Find where the given text appears and provide that cell's center as [x, y] coordinate. 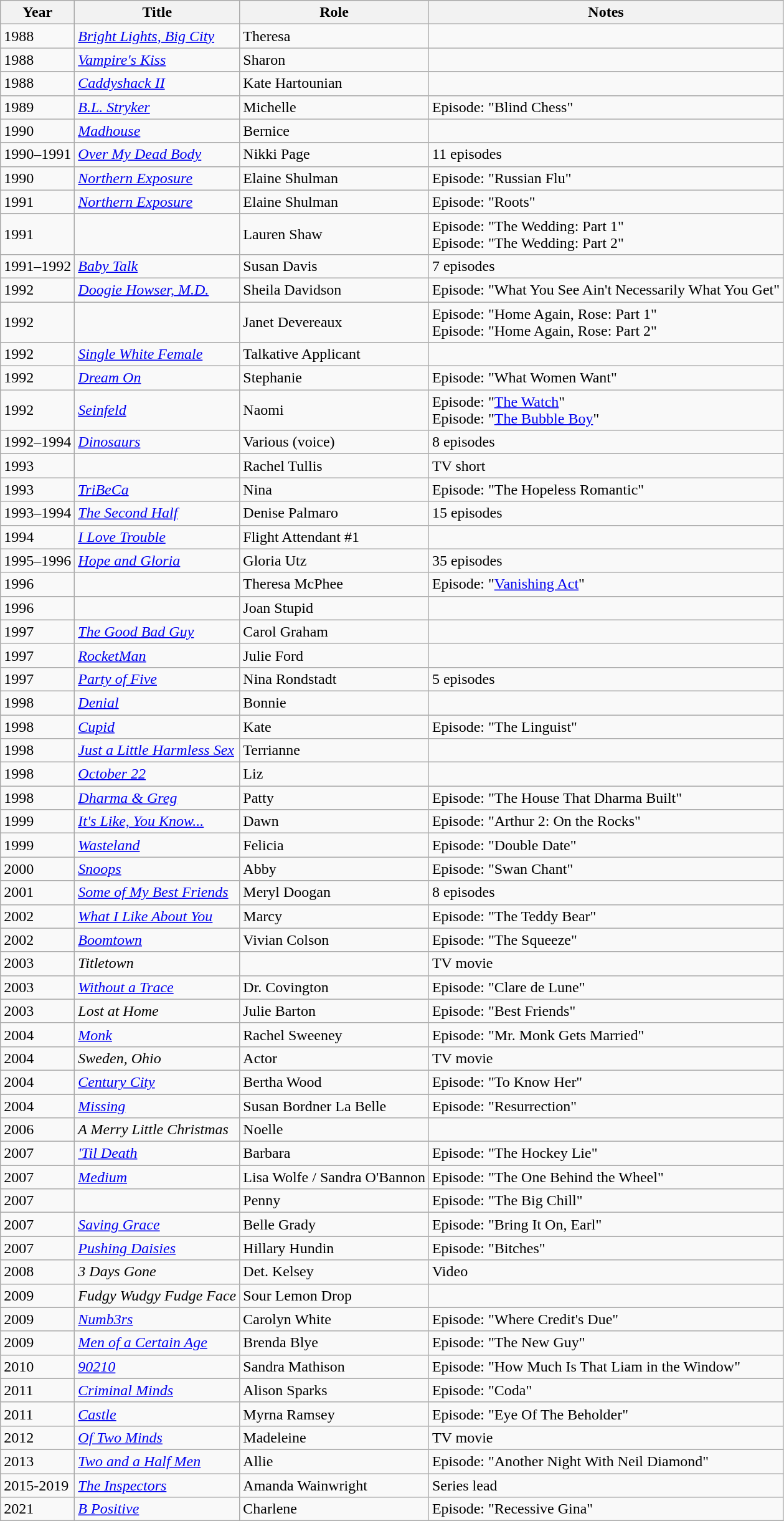
Episode: "Arthur 2: On the Rocks" [605, 822]
Hope and Gloria [157, 561]
Denial [157, 703]
Stephanie [334, 378]
Vivian Colson [334, 940]
Brenda Blye [334, 1343]
Episode: "The New Guy" [605, 1343]
Role [334, 12]
Men of a Certain Age [157, 1343]
Fudgy Wudgy Fudge Face [157, 1296]
Just a Little Harmless Sex [157, 751]
Century City [157, 1082]
Rachel Sweeney [334, 1035]
Meryl Doogan [334, 893]
Criminal Minds [157, 1390]
Noelle [334, 1130]
Episode: "The Squeeze" [605, 940]
Episode: "The Wedding: Part 1"Episode: "The Wedding: Part 2" [605, 234]
1994 [37, 537]
It's Like, You Know... [157, 822]
Various (voice) [334, 442]
Some of My Best Friends [157, 893]
Boomtown [157, 940]
5 episodes [605, 679]
1989 [37, 107]
Bonnie [334, 703]
Episode: "The Big Chill" [605, 1201]
Episode: "Recessive Gina" [605, 1509]
Joan Stupid [334, 608]
35 episodes [605, 561]
Amanda Wainwright [334, 1485]
A Merry Little Christmas [157, 1130]
Talkative Applicant [334, 354]
Julie Barton [334, 1011]
Episode: "The Hopeless Romantic" [605, 490]
Actor [334, 1058]
Episode: "What You See Ain't Necessarily What You Get" [605, 290]
Denise Palmaro [334, 513]
Episode: "The Watch"Episode: "The Bubble Boy" [605, 410]
I Love Trouble [157, 537]
Nina Rondstadt [334, 679]
Belle Grady [334, 1225]
Episode: "Mr. Monk Gets Married" [605, 1035]
The Inspectors [157, 1485]
Episode: "Bitches" [605, 1248]
Madhouse [157, 131]
B Positive [157, 1509]
RocketMan [157, 655]
Episode: "Where Credit's Due" [605, 1319]
Missing [157, 1106]
Episode: "How Much Is That Liam in the Window" [605, 1367]
7 episodes [605, 266]
Episode: "Best Friends" [605, 1011]
Barbara [334, 1154]
Lisa Wolfe / Sandra O'Bannon [334, 1177]
Wasteland [157, 845]
Single White Female [157, 354]
Flight Attendant #1 [334, 537]
Dharma & Greg [157, 798]
Sharon [334, 60]
Title [157, 12]
15 episodes [605, 513]
Episode: "Bring It On, Earl" [605, 1225]
Sour Lemon Drop [334, 1296]
Episode: "The Linguist" [605, 727]
Rachel Tullis [334, 466]
Notes [605, 12]
Of Two Minds [157, 1438]
Without a Trace [157, 987]
Episode: "What Women Want" [605, 378]
Liz [334, 774]
Episode: "Coda" [605, 1390]
Castle [157, 1414]
1992–1994 [37, 442]
Episode: "The Teddy Bear" [605, 916]
Penny [334, 1201]
Episode: "Clare de Lune" [605, 987]
Julie Ford [334, 655]
Episode: "Blind Chess" [605, 107]
Susan Bordner La Belle [334, 1106]
Seinfeld [157, 410]
Episode: "To Know Her" [605, 1082]
Janet Devereaux [334, 321]
Theresa McPhee [334, 584]
Myrna Ramsey [334, 1414]
Sheila Davidson [334, 290]
Sweden, Ohio [157, 1058]
Numb3rs [157, 1319]
Episode: "Russian Flu" [605, 178]
2013 [37, 1461]
Cupid [157, 727]
The Good Bad Guy [157, 632]
Caddyshack II [157, 83]
Carol Graham [334, 632]
Sandra Mathison [334, 1367]
Charlene [334, 1509]
Episode: "The House That Dharma Built" [605, 798]
Nina [334, 490]
Hillary Hundin [334, 1248]
Pushing Daisies [157, 1248]
90210 [157, 1367]
Marcy [334, 916]
2008 [37, 1272]
Episode: "Roots" [605, 202]
Episode: "The One Behind the Wheel" [605, 1177]
Baby Talk [157, 266]
Two and a Half Men [157, 1461]
Alison Sparks [334, 1390]
Lost at Home [157, 1011]
Episode: "Another Night With Neil Diamond" [605, 1461]
1995–1996 [37, 561]
Doogie Howser, M.D. [157, 290]
2010 [37, 1367]
Episode: "Vanishing Act" [605, 584]
Bertha Wood [334, 1082]
Dr. Covington [334, 987]
Over My Dead Body [157, 154]
Carolyn White [334, 1319]
'Til Death [157, 1154]
2001 [37, 893]
Allie [334, 1461]
October 22 [157, 774]
Kate Hartounian [334, 83]
Theresa [334, 36]
Party of Five [157, 679]
Episode: "Resurrection" [605, 1106]
Gloria Utz [334, 561]
Bernice [334, 131]
Kate [334, 727]
Monk [157, 1035]
Episode: "The Hockey Lie" [605, 1154]
TV short [605, 466]
Abby [334, 869]
2021 [37, 1509]
Patty [334, 798]
Snoops [157, 869]
B.L. Stryker [157, 107]
Saving Grace [157, 1225]
Dawn [334, 822]
11 episodes [605, 154]
Vampire's Kiss [157, 60]
1991–1992 [37, 266]
Lauren Shaw [334, 234]
The Second Half [157, 513]
Titletown [157, 964]
Year [37, 12]
TriBeCa [157, 490]
2015-2019 [37, 1485]
Dream On [157, 378]
What I Like About You [157, 916]
2012 [37, 1438]
Madeleine [334, 1438]
Series lead [605, 1485]
Bright Lights, Big City [157, 36]
1990–1991 [37, 154]
Medium [157, 1177]
Episode: "Double Date" [605, 845]
Michelle [334, 107]
Episode: "Home Again, Rose: Part 1"Episode: "Home Again, Rose: Part 2" [605, 321]
Dinosaurs [157, 442]
2006 [37, 1130]
Det. Kelsey [334, 1272]
Susan Davis [334, 266]
Felicia [334, 845]
3 Days Gone [157, 1272]
Nikki Page [334, 154]
Terrianne [334, 751]
1993–1994 [37, 513]
2000 [37, 869]
Video [605, 1272]
Naomi [334, 410]
Episode: "Swan Chant" [605, 869]
Episode: "Eye Of The Beholder" [605, 1414]
